Identify which cell holds the provided text, then report its [X, Y] central coordinate. 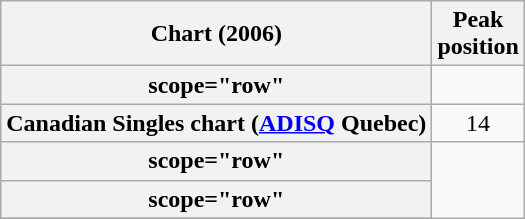
Canadian Singles chart (ADISQ Quebec) [216, 123]
14 [478, 123]
Peakposition [478, 34]
Chart (2006) [216, 34]
